Return the (x, y) coordinate for the center point of the cell that contains the specified text.  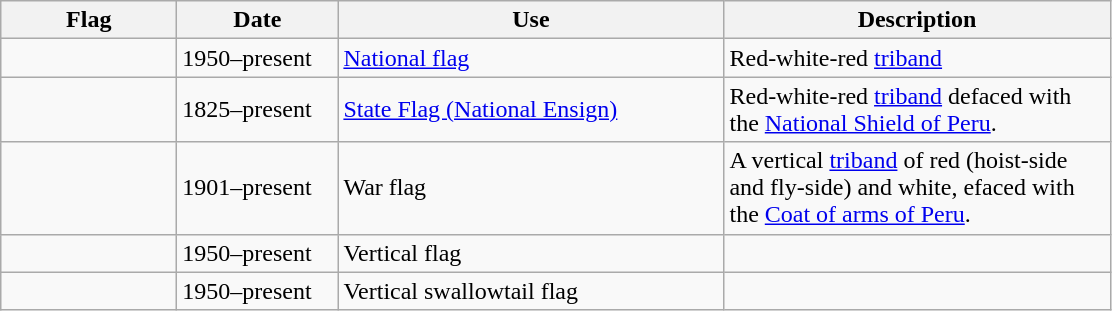
Description (917, 20)
Vertical swallowtail flag (531, 291)
State Flag (National Ensign) (531, 110)
War flag (531, 188)
Date (258, 20)
National flag (531, 58)
Flag (89, 20)
Red-white-red triband defaced with the National Shield of Peru. (917, 110)
Vertical flag (531, 253)
Red-white-red triband (917, 58)
Use (531, 20)
1825–present (258, 110)
A vertical triband of red (hoist-side and fly-side) and white, efaced with the Coat of arms of Peru. (917, 188)
1901–present (258, 188)
